Capture the cell that displays the provided text and extract its (X, Y) central coordinate. 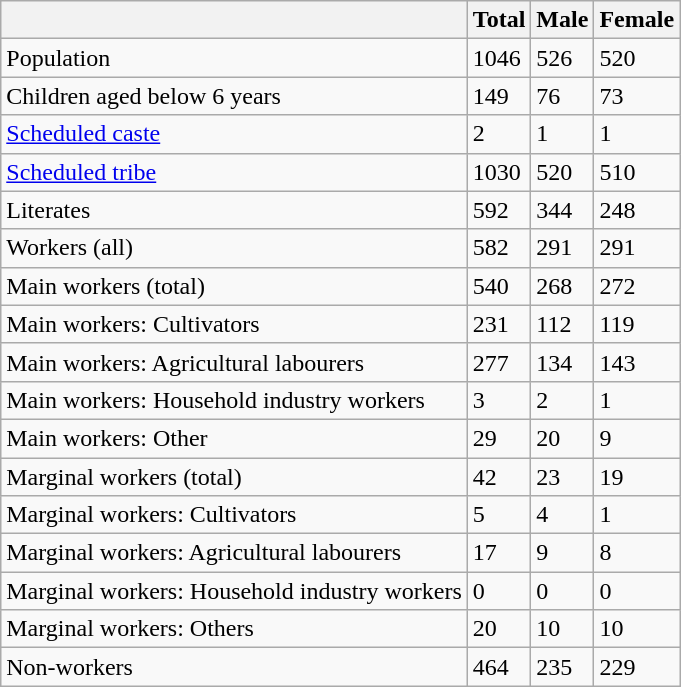
277 (499, 362)
Marginal workers: Others (234, 629)
Female (637, 20)
112 (562, 324)
Workers (all) (234, 248)
Non-workers (234, 667)
268 (562, 286)
Marginal workers (total) (234, 477)
510 (637, 172)
Scheduled tribe (234, 172)
Children aged below 6 years (234, 96)
19 (637, 477)
Marginal workers: Household industry workers (234, 591)
Main workers (total) (234, 286)
29 (499, 438)
Marginal workers: Cultivators (234, 515)
76 (562, 96)
344 (562, 210)
Main workers: Cultivators (234, 324)
231 (499, 324)
Literates (234, 210)
73 (637, 96)
Main workers: Household industry workers (234, 400)
4 (562, 515)
149 (499, 96)
582 (499, 248)
Marginal workers: Agricultural labourers (234, 553)
235 (562, 667)
23 (562, 477)
Scheduled caste (234, 134)
Male (562, 20)
Main workers: Other (234, 438)
272 (637, 286)
42 (499, 477)
Total (499, 20)
526 (562, 58)
3 (499, 400)
8 (637, 553)
464 (499, 667)
119 (637, 324)
5 (499, 515)
248 (637, 210)
229 (637, 667)
592 (499, 210)
Population (234, 58)
Main workers: Agricultural labourers (234, 362)
540 (499, 286)
134 (562, 362)
1046 (499, 58)
143 (637, 362)
1030 (499, 172)
17 (499, 553)
